Pinpoint the cell where the given text exists, returning its [X, Y] midpoint coordinate. 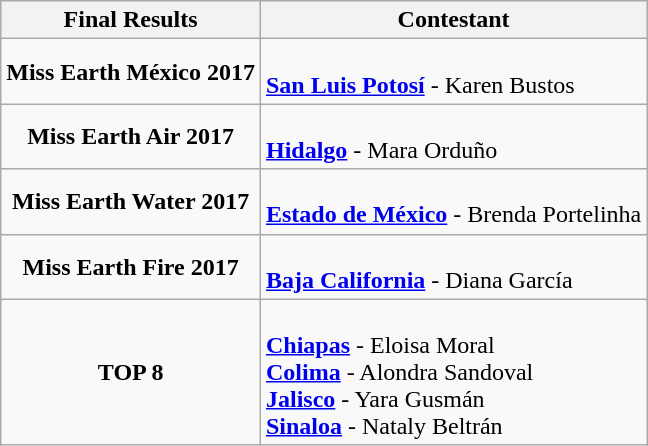
San Luis Potosí - Karen Bustos [453, 72]
Miss Earth Air 2017 [131, 136]
Estado de México - Brenda Portelinha [453, 202]
TOP 8 [131, 372]
Chiapas - Eloisa Moral Colima - Alondra Sandoval Jalisco - Yara Gusmán Sinaloa - Nataly Beltrán [453, 372]
Final Results [131, 20]
Miss Earth Fire 2017 [131, 266]
Miss Earth México 2017 [131, 72]
Miss Earth Water 2017 [131, 202]
Contestant [453, 20]
Baja California - Diana García [453, 266]
Hidalgo - Mara Orduño [453, 136]
